Locate the cell with the specified text and output its (X, Y) center coordinate. 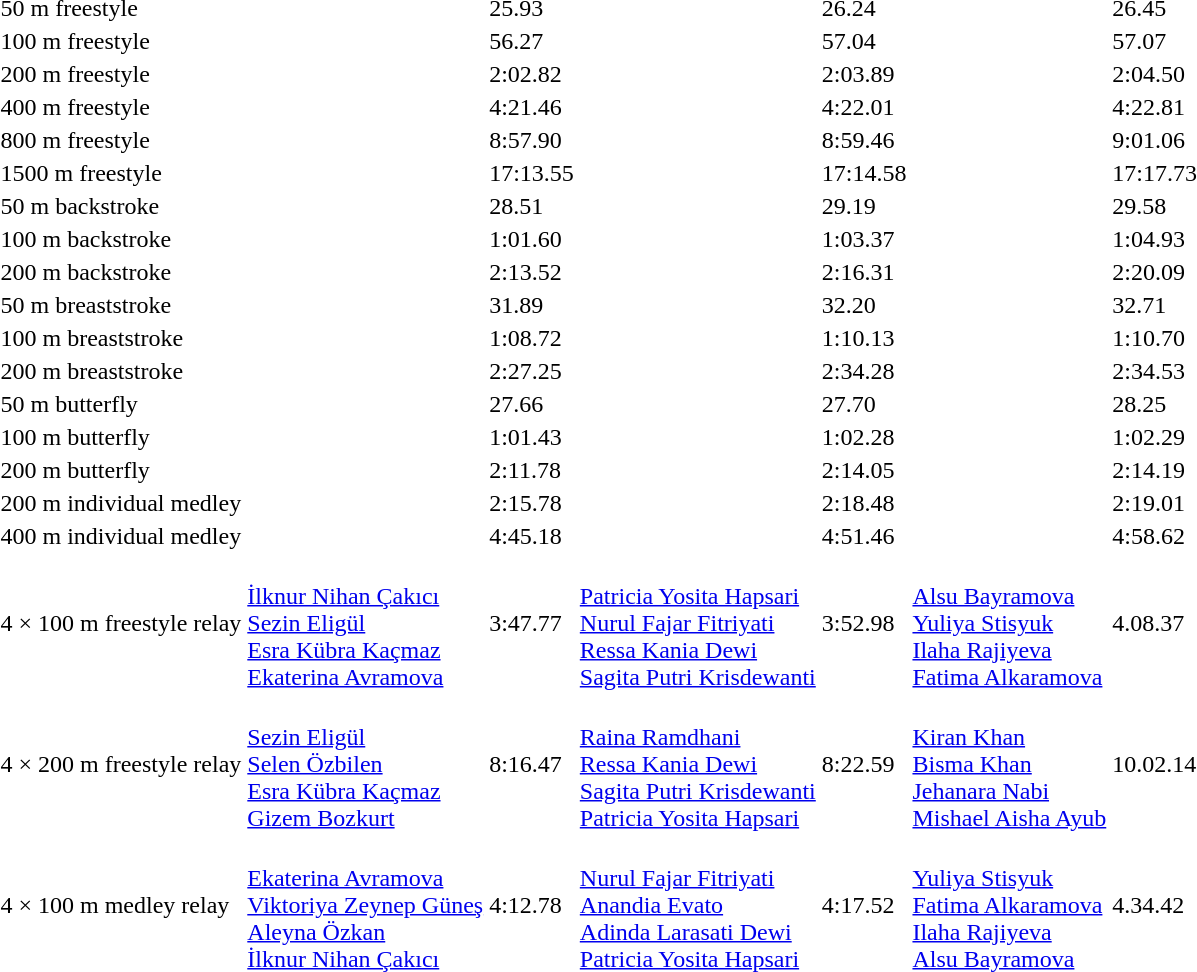
1:01.43 (532, 437)
31.89 (532, 305)
2:14.05 (864, 470)
2:27.25 (532, 371)
Patricia Yosita HapsariNurul Fajar FitriyatiRessa Kania DewiSagita Putri Krisdewanti (698, 623)
4:22.01 (864, 107)
2:15.78 (532, 503)
32.20 (864, 305)
İlknur Nihan ÇakıcıSezin EligülEsra Kübra KaçmazEkaterina Avramova (366, 623)
8:16.47 (532, 764)
56.27 (532, 41)
2:13.52 (532, 272)
8:57.90 (532, 140)
4:51.46 (864, 536)
27.66 (532, 404)
Kiran KhanBisma KhanJehanara NabiMishael Aisha Ayub (1010, 764)
17:13.55 (532, 173)
2:16.31 (864, 272)
4:45.18 (532, 536)
2:02.82 (532, 74)
1:10.13 (864, 338)
3:52.98 (864, 623)
17:14.58 (864, 173)
57.04 (864, 41)
4:21.46 (532, 107)
8:59.46 (864, 140)
28.51 (532, 206)
Raina RamdhaniRessa Kania DewiSagita Putri KrisdewantiPatricia Yosita Hapsari (698, 764)
27.70 (864, 404)
2:03.89 (864, 74)
Alsu BayramovaYuliya StisyukIlaha RajiyevaFatima Alkaramova (1010, 623)
Sezin EligülSelen ÖzbilenEsra Kübra KaçmazGizem Bozkurt (366, 764)
1:03.37 (864, 239)
1:02.28 (864, 437)
2:34.28 (864, 371)
8:22.59 (864, 764)
3:47.77 (532, 623)
29.19 (864, 206)
2:11.78 (532, 470)
1:08.72 (532, 338)
1:01.60 (532, 239)
2:18.48 (864, 503)
